Return the [x, y] coordinate for the center point of the cell that contains the specified text.  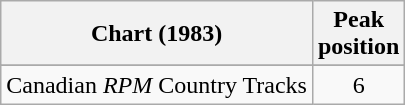
Canadian RPM Country Tracks [157, 85]
Chart (1983) [157, 34]
Peakposition [358, 34]
6 [358, 85]
